From the cell containing the given text, extract its center point as (X, Y) coordinate. 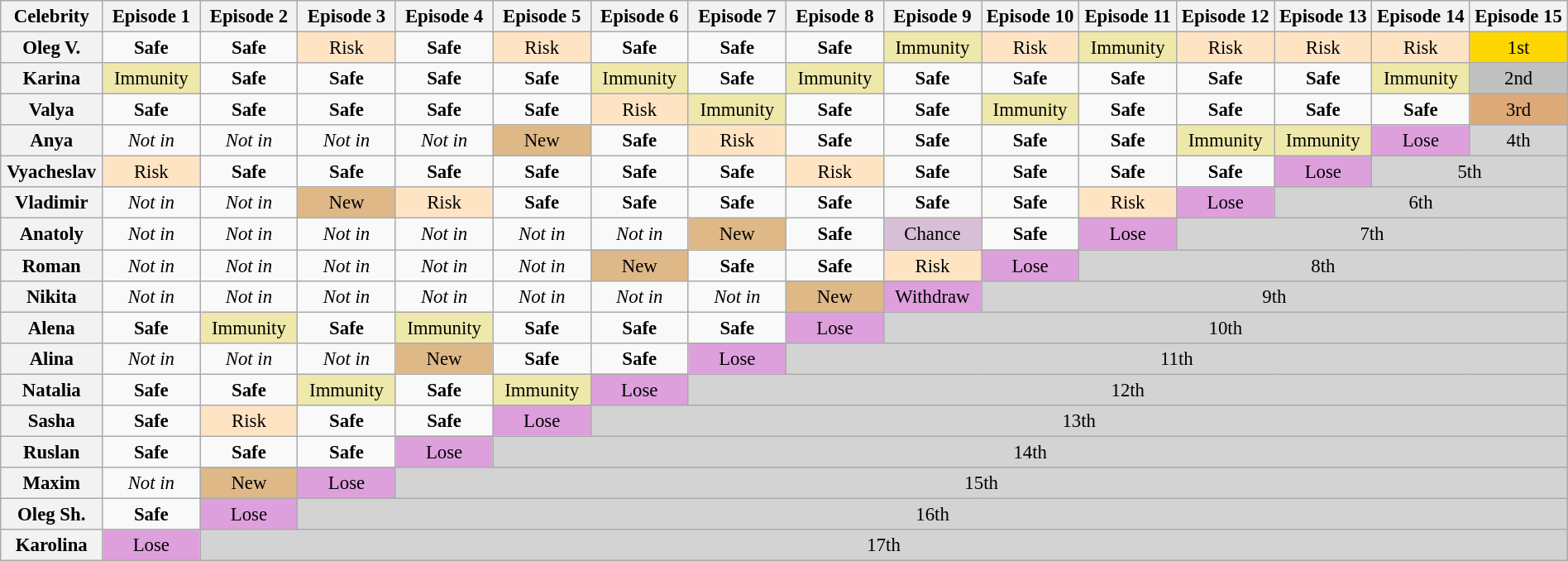
Roman (51, 266)
Celebrity (51, 17)
Episode 5 (542, 17)
Karolina (51, 545)
Sasha (51, 421)
Nikita (51, 296)
4th (1518, 141)
Chance (932, 234)
Natalia (51, 390)
Anatoly (51, 234)
7th (1373, 234)
10th (1226, 328)
11th (1176, 358)
16th (933, 514)
Valya (51, 110)
Karina (51, 79)
Oleg V. (51, 48)
Alena (51, 328)
Episode 8 (834, 17)
3rd (1518, 110)
15th (981, 483)
17th (883, 545)
2nd (1518, 79)
Episode 9 (932, 17)
Episode 1 (151, 17)
1st (1518, 48)
Episode 15 (1518, 17)
Ruslan (51, 452)
6th (1421, 203)
Episode 7 (737, 17)
Alina (51, 358)
Anya (51, 141)
Withdraw (932, 296)
12th (1128, 390)
9th (1274, 296)
Episode 6 (639, 17)
Episode 12 (1226, 17)
Maxim (51, 483)
5th (1470, 172)
Episode 13 (1323, 17)
Episode 2 (249, 17)
Episode 3 (347, 17)
14th (1030, 452)
8th (1323, 266)
13th (1078, 421)
Episode 10 (1030, 17)
Episode 14 (1421, 17)
Episode 11 (1128, 17)
Oleg Sh. (51, 514)
Vyacheslav (51, 172)
Episode 4 (444, 17)
Vladimir (51, 203)
